Scan for the cell matching the given text and deliver its (x, y) coordinate at center. 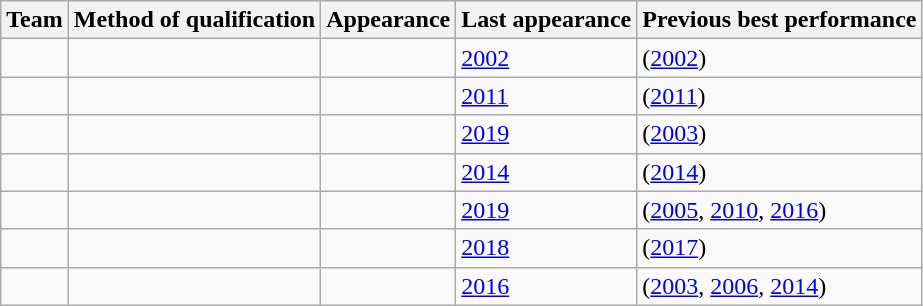
2002 (546, 58)
Last appearance (546, 20)
(2003) (780, 134)
2016 (546, 286)
(2003, 2006, 2014) (780, 286)
(2014) (780, 172)
(2017) (780, 248)
2018 (546, 248)
Method of qualification (194, 20)
Previous best performance (780, 20)
(2011) (780, 96)
Appearance (388, 20)
(2005, 2010, 2016) (780, 210)
2014 (546, 172)
2011 (546, 96)
Team (35, 20)
(2002) (780, 58)
